Find where the given text appears and provide that cell's center as [x, y] coordinate. 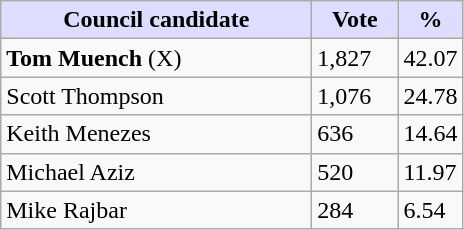
Vote [355, 20]
42.07 [430, 58]
636 [355, 134]
Council candidate [156, 20]
6.54 [430, 210]
Tom Muench (X) [156, 58]
520 [355, 172]
284 [355, 210]
14.64 [430, 134]
1,827 [355, 58]
1,076 [355, 96]
Michael Aziz [156, 172]
Keith Menezes [156, 134]
24.78 [430, 96]
11.97 [430, 172]
% [430, 20]
Mike Rajbar [156, 210]
Scott Thompson [156, 96]
